Identify which cell holds the provided text, then report its (x, y) central coordinate. 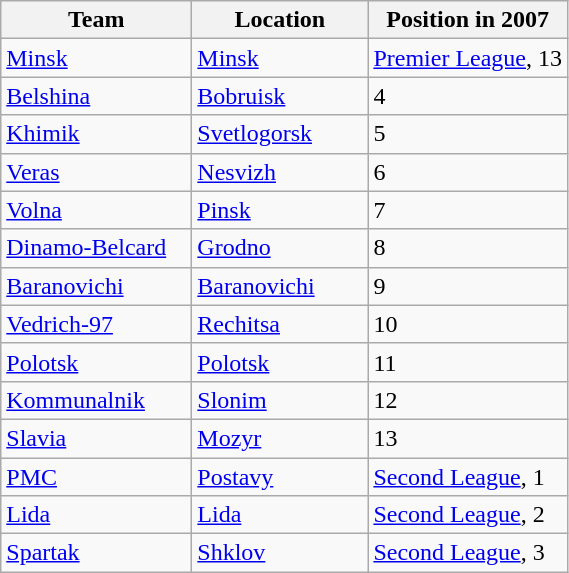
Kommunalnik (96, 400)
Bobruisk (280, 96)
Position in 2007 (468, 20)
Shklov (280, 553)
Belshina (96, 96)
Second League, 3 (468, 553)
13 (468, 438)
Grodno (280, 248)
Volna (96, 210)
7 (468, 210)
Veras (96, 172)
10 (468, 324)
9 (468, 286)
Second League, 2 (468, 515)
PMC (96, 477)
Mozyr (280, 438)
Team (96, 20)
6 (468, 172)
Slonim (280, 400)
Pinsk (280, 210)
Nesvizh (280, 172)
Location (280, 20)
Slavia (96, 438)
4 (468, 96)
Rechitsa (280, 324)
Khimik (96, 134)
Postavy (280, 477)
8 (468, 248)
Dinamo-Belcard (96, 248)
11 (468, 362)
5 (468, 134)
Spartak (96, 553)
Vedrich-97 (96, 324)
12 (468, 400)
Premier League, 13 (468, 58)
Svetlogorsk (280, 134)
Second League, 1 (468, 477)
